Provide the (X, Y) coordinate of the cell's center where the given text is located.  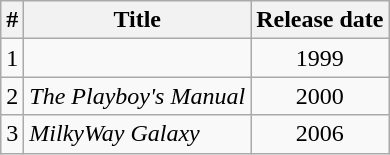
2 (12, 96)
1999 (320, 58)
2006 (320, 134)
MilkyWay Galaxy (138, 134)
# (12, 20)
Title (138, 20)
The Playboy's Manual (138, 96)
1 (12, 58)
2000 (320, 96)
Release date (320, 20)
3 (12, 134)
